Return the [X, Y] coordinate for the center point of the cell that contains the specified text.  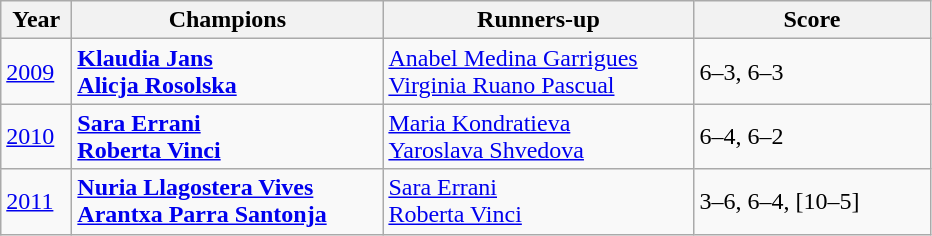
3–6, 6–4, [10–5] [812, 202]
Score [812, 20]
Nuria Llagostera Vives Arantxa Parra Santonja [228, 202]
Champions [228, 20]
2010 [36, 136]
2011 [36, 202]
Maria Kondratieva Yaroslava Shvedova [538, 136]
Year [36, 20]
6–3, 6–3 [812, 72]
Klaudia Jans Alicja Rosolska [228, 72]
2009 [36, 72]
Anabel Medina Garrigues Virginia Ruano Pascual [538, 72]
6–4, 6–2 [812, 136]
Runners-up [538, 20]
